Find where the given text appears and provide that cell's center as (x, y) coordinate. 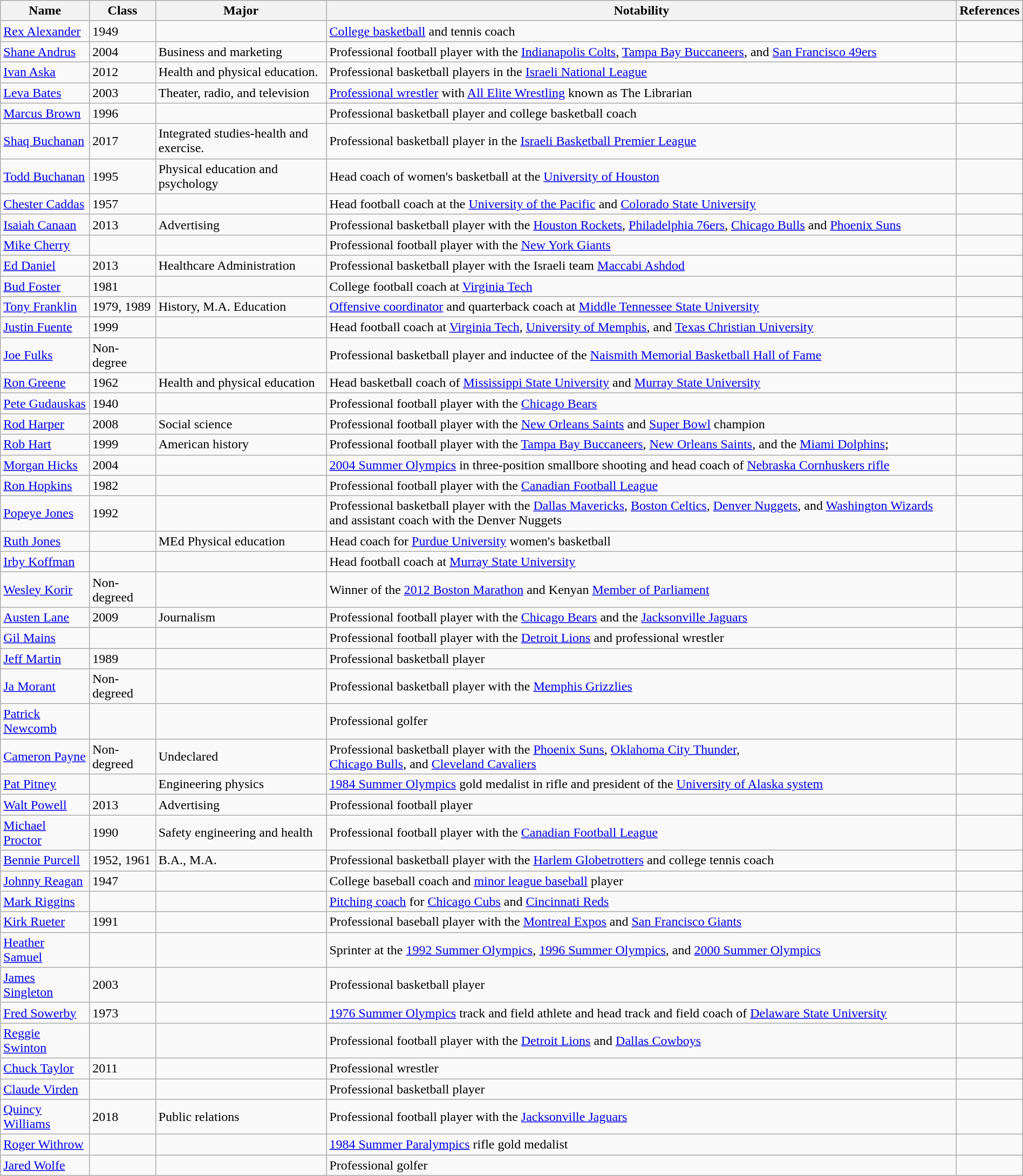
Bennie Purcell (45, 860)
1947 (123, 881)
College football coach at Virginia Tech (642, 286)
Professional basketball player and inductee of the Naismith Memorial Basketball Hall of Fame (642, 355)
1989 (123, 659)
Morgan Hicks (45, 465)
Professional football player (642, 805)
Bud Foster (45, 286)
Public relations (241, 1117)
Gil Mains (45, 638)
Professional basketball player with the Israeli team Maccabi Ashdod (642, 265)
Mike Cherry (45, 245)
Head football coach at Virginia Tech, University of Memphis, and Texas Christian University (642, 327)
Wesley Korir (45, 589)
Non-degree (123, 355)
Class (123, 11)
2012 (123, 72)
Professional wrestler with All Elite Wrestling known as The Librarian (642, 93)
James Singleton (45, 985)
2009 (123, 617)
Professional football player with the Tampa Bay Buccaneers, New Orleans Saints, and the Miami Dolphins; (642, 445)
Johnny Reagan (45, 881)
1940 (123, 404)
1984 Summer Paralympics rifle gold medalist (642, 1145)
2018 (123, 1117)
2004 Summer Olympics in three-position smallbore shooting and head coach of Nebraska Cornhuskers rifle (642, 465)
Joe Fulks (45, 355)
Todd Buchanan (45, 176)
2008 (123, 424)
Professional basketball players in the Israeli National League (642, 72)
Engineering physics (241, 784)
1992 (123, 514)
MEd Physical education (241, 541)
Professional football player with the Chicago Bears (642, 404)
Sprinter at the 1992 Summer Olympics, 1996 Summer Olympics, and 2000 Summer Olympics (642, 949)
1957 (123, 204)
Professional football player with the Indianapolis Colts, Tampa Bay Buccaneers, and San Francisco 49ers (642, 52)
Integrated studies-health and exercise. (241, 141)
Safety engineering and health (241, 833)
Head basketball coach of Mississippi State University and Murray State University (642, 383)
1995 (123, 176)
Fred Sowerby (45, 1013)
Ron Greene (45, 383)
American history (241, 445)
Austen Lane (45, 617)
Professional football player with the Jacksonville Jaguars (642, 1117)
1991 (123, 922)
Shaq Buchanan (45, 141)
1982 (123, 486)
Undeclared (241, 756)
Irby Koffman (45, 562)
Professional basketball player with the Phoenix Suns, Oklahoma City Thunder,Chicago Bulls, and Cleveland Cavaliers (642, 756)
Rod Harper (45, 424)
Professional football player with the New Orleans Saints and Super Bowl champion (642, 424)
Professional basketball player and college basketball coach (642, 113)
History, M.A. Education (241, 307)
Michael Proctor (45, 833)
Social science (241, 424)
Head coach of women's basketball at the University of Houston (642, 176)
B.A., M.A. (241, 860)
Roger Withrow (45, 1145)
Professional basketball player with the Harlem Globetrotters and college tennis coach (642, 860)
Winner of the 2012 Boston Marathon and Kenyan Member of Parliament (642, 589)
1990 (123, 833)
Professional baseball player with the Montreal Expos and San Francisco Giants (642, 922)
Quincy Williams (45, 1117)
2017 (123, 141)
Mark Riggins (45, 901)
1976 Summer Olympics track and field athlete and head track and field coach of Delaware State University (642, 1013)
1996 (123, 113)
Isaiah Canaan (45, 224)
Pete Gudauskas (45, 404)
1979, 1989 (123, 307)
Popeye Jones (45, 514)
Pat Pitney (45, 784)
Justin Fuente (45, 327)
1949 (123, 31)
Business and marketing (241, 52)
Healthcare Administration (241, 265)
Rob Hart (45, 445)
Health and physical education (241, 383)
Ron Hopkins (45, 486)
Pitching coach for Chicago Cubs and Cincinnati Reds (642, 901)
Journalism (241, 617)
Rex Alexander (45, 31)
Professional basketball player with the Memphis Grizzlies (642, 686)
Heather Samuel (45, 949)
Jeff Martin (45, 659)
Theater, radio, and television (241, 93)
Reggie Swinton (45, 1040)
Professional wrestler (642, 1068)
Chester Caddas (45, 204)
1984 Summer Olympics gold medalist in rifle and president of the University of Alaska system (642, 784)
Professional football player with the Detroit Lions and Dallas Cowboys (642, 1040)
Ivan Aska (45, 72)
Notability (642, 11)
Walt Powell (45, 805)
Professional football player with the New York Giants (642, 245)
Claude Virden (45, 1089)
Professional football player with the Detroit Lions and professional wrestler (642, 638)
College basketball and tennis coach (642, 31)
Professional basketball player with the Houston Rockets, Philadelphia 76ers, Chicago Bulls and Phoenix Suns (642, 224)
References (990, 11)
Ruth Jones (45, 541)
Offensive coordinator and quarterback coach at Middle Tennessee State University (642, 307)
Ja Morant (45, 686)
Jared Wolfe (45, 1165)
Cameron Payne (45, 756)
Marcus Brown (45, 113)
Head football coach at the University of the Pacific and Colorado State University (642, 204)
Tony Franklin (45, 307)
Professional football player with the Chicago Bears and the Jacksonville Jaguars (642, 617)
1952, 1961 (123, 860)
1962 (123, 383)
1973 (123, 1013)
College baseball coach and minor league baseball player (642, 881)
Chuck Taylor (45, 1068)
Major (241, 11)
Professional basketball player in the Israeli Basketball Premier League (642, 141)
1981 (123, 286)
Head football coach at Murray State University (642, 562)
Patrick Newcomb (45, 722)
Ed Daniel (45, 265)
Health and physical education. (241, 72)
Shane Andrus (45, 52)
Physical education and psychology (241, 176)
Kirk Rueter (45, 922)
Head coach for Purdue University women's basketball (642, 541)
2011 (123, 1068)
Name (45, 11)
Leva Bates (45, 93)
